Identify which cell holds the provided text, then report its (x, y) central coordinate. 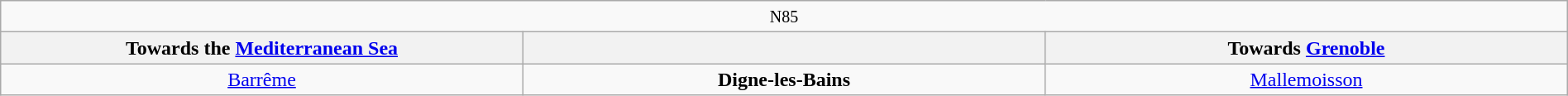
Mallemoisson (1307, 79)
Digne-les-Bains (784, 79)
Barrême (262, 79)
N85 (784, 17)
Towards the Mediterranean Sea (262, 48)
Towards Grenoble (1307, 48)
